Locate the cell with the specified text and output its (x, y) center coordinate. 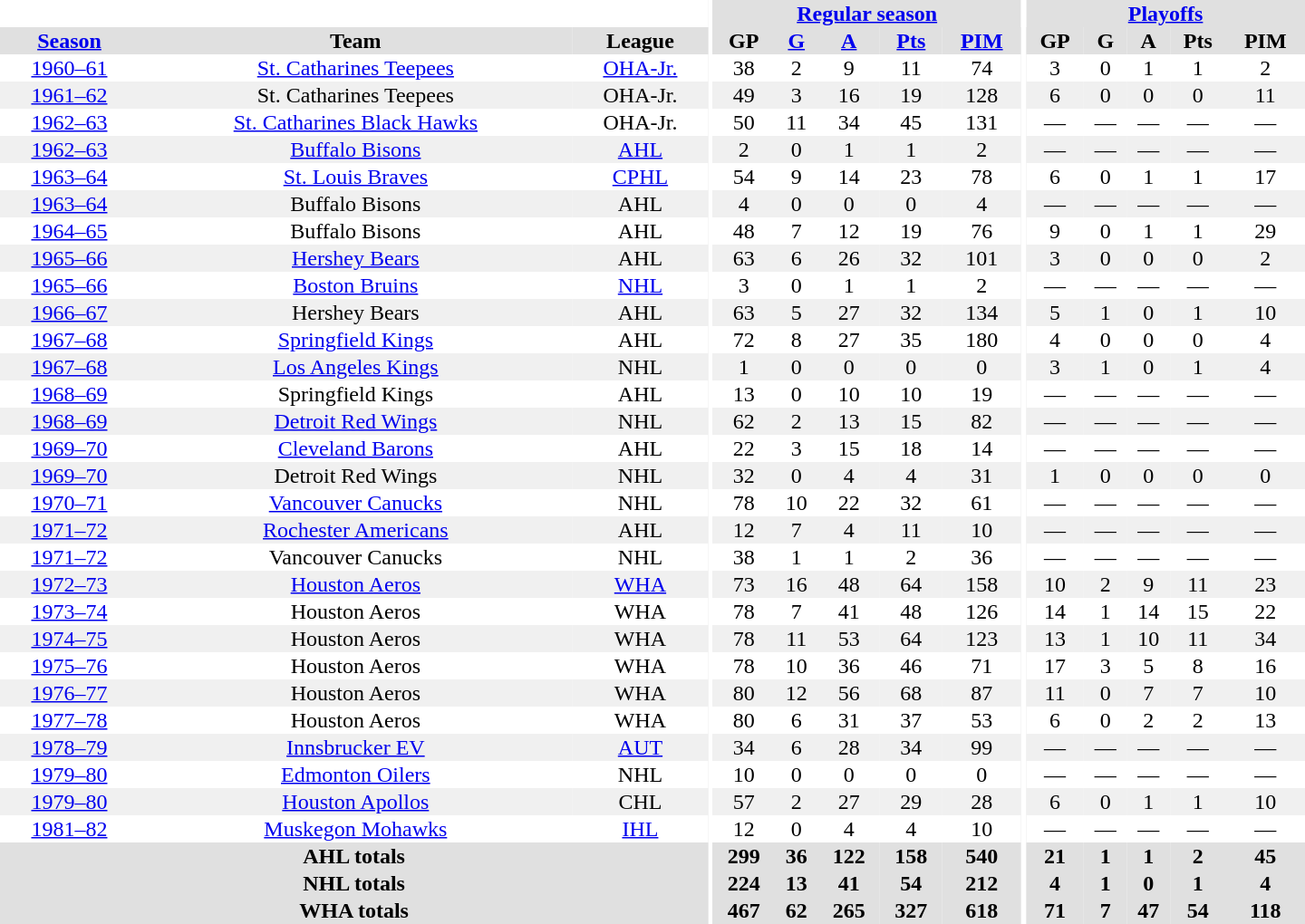
1977–78 (69, 720)
56 (848, 693)
26 (848, 258)
1970–71 (69, 503)
99 (982, 747)
CHL (640, 802)
35 (912, 340)
18 (912, 448)
AHL totals (353, 856)
Playoffs (1165, 14)
1961–62 (69, 95)
131 (982, 122)
134 (982, 313)
1964–65 (69, 231)
123 (982, 639)
87 (982, 693)
League (640, 41)
540 (982, 856)
St. Catharines Black Hawks (355, 122)
50 (743, 122)
21 (1055, 856)
Team (355, 41)
76 (982, 231)
618 (982, 910)
Houston Apollos (355, 802)
St. Louis Braves (355, 177)
73 (743, 584)
72 (743, 340)
299 (743, 856)
46 (912, 666)
1975–76 (69, 666)
467 (743, 910)
Edmonton Oilers (355, 775)
Season (69, 41)
Rochester Americans (355, 530)
CPHL (640, 177)
1978–79 (69, 747)
Boston Bruins (355, 285)
1981–82 (69, 829)
1966–67 (69, 313)
Muskegon Mohawks (355, 829)
1974–75 (69, 639)
128 (982, 95)
1972–73 (69, 584)
1973–74 (69, 611)
Innsbrucker EV (355, 747)
1976–77 (69, 693)
118 (1265, 910)
61 (982, 503)
IHL (640, 829)
WHA totals (353, 910)
47 (1149, 910)
122 (848, 856)
49 (743, 95)
180 (982, 340)
101 (982, 258)
37 (912, 720)
327 (912, 910)
1960–61 (69, 68)
265 (848, 910)
224 (743, 883)
126 (982, 611)
57 (743, 802)
68 (912, 693)
Regular season (866, 14)
NHL totals (353, 883)
Cleveland Barons (355, 448)
AUT (640, 747)
74 (982, 68)
212 (982, 883)
Los Angeles Kings (355, 367)
82 (982, 421)
